Scan for the cell matching the given text and deliver its (x, y) coordinate at center. 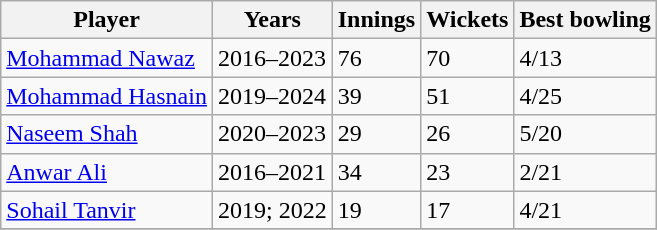
Sohail Tanvir (107, 210)
34 (376, 172)
76 (376, 58)
2016–2023 (272, 58)
51 (468, 96)
Innings (376, 20)
2/21 (585, 172)
4/21 (585, 210)
Mohammad Hasnain (107, 96)
Mohammad Nawaz (107, 58)
5/20 (585, 134)
26 (468, 134)
Best bowling (585, 20)
2020–2023 (272, 134)
2016–2021 (272, 172)
70 (468, 58)
23 (468, 172)
2019–2024 (272, 96)
Anwar Ali (107, 172)
17 (468, 210)
Wickets (468, 20)
Years (272, 20)
Player (107, 20)
Naseem Shah (107, 134)
29 (376, 134)
4/13 (585, 58)
39 (376, 96)
2019; 2022 (272, 210)
19 (376, 210)
4/25 (585, 96)
